Output the (x, y) coordinate of the center of the cell containing the given text.  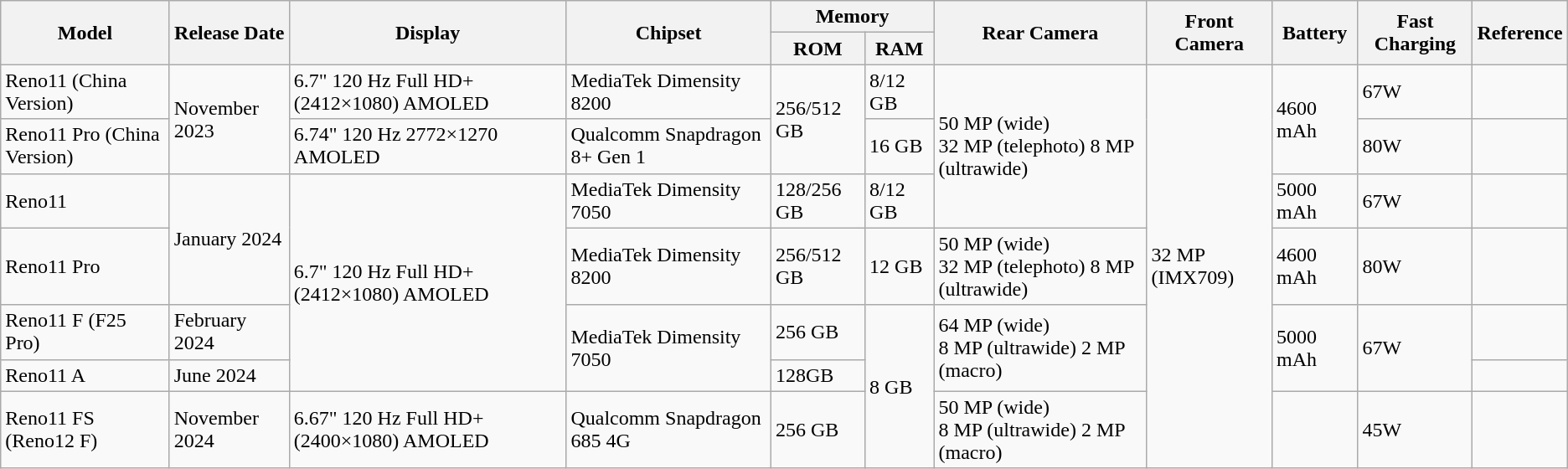
February 2024 (230, 332)
Reno11 F (F25 Pro) (85, 332)
ROM (818, 49)
Display (427, 33)
16 GB (900, 146)
6.74" 120 Hz 2772×1270 AMOLED (427, 146)
Rear Camera (1040, 33)
128/256 GB (818, 201)
RAM (900, 49)
Reno11 Pro (China Version) (85, 146)
8 GB (900, 387)
6.67" 120 Hz Full HD+ (2400×1080) AMOLED (427, 430)
Memory (853, 17)
November 2024 (230, 430)
32 MP (IMX709) (1210, 266)
Battery (1314, 33)
Fast Charging (1416, 33)
Reno11 (85, 201)
November 2023 (230, 119)
50 MP (wide)8 MP (ultrawide) 2 MP (macro) (1040, 430)
Qualcomm Snapdragon 8+ Gen 1 (668, 146)
128GB (818, 375)
Reno11 A (85, 375)
January 2024 (230, 240)
Qualcomm Snapdragon 685 4G (668, 430)
Reno11 FS (Reno12 F) (85, 430)
June 2024 (230, 375)
45W (1416, 430)
Model (85, 33)
Reno11 (China Version) (85, 92)
Reno11 Pro (85, 266)
Release Date (230, 33)
12 GB (900, 266)
64 MP (wide)8 MP (ultrawide) 2 MP (macro) (1040, 348)
Reference (1519, 33)
Front Camera (1210, 33)
Chipset (668, 33)
